Find where the given text appears and provide that cell's center as (X, Y) coordinate. 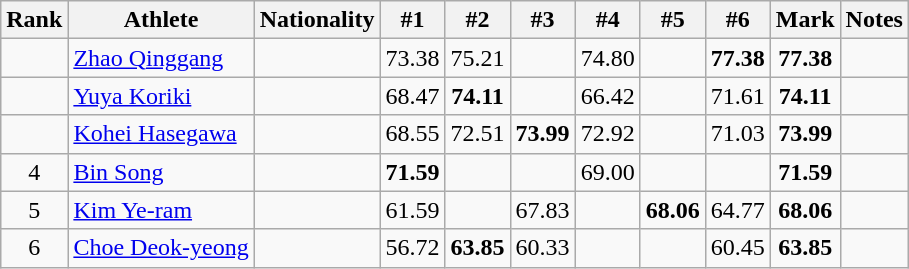
71.03 (738, 134)
#1 (412, 20)
72.92 (608, 134)
6 (34, 248)
#3 (542, 20)
Notes (874, 20)
61.59 (412, 210)
Athlete (161, 20)
60.45 (738, 248)
69.00 (608, 172)
66.42 (608, 96)
75.21 (478, 58)
#4 (608, 20)
73.38 (412, 58)
72.51 (478, 134)
#2 (478, 20)
#5 (672, 20)
Yuya Koriki (161, 96)
5 (34, 210)
68.47 (412, 96)
68.55 (412, 134)
Nationality (317, 20)
Kohei Hasegawa (161, 134)
64.77 (738, 210)
Zhao Qinggang (161, 58)
Bin Song (161, 172)
4 (34, 172)
Choe Deok-yeong (161, 248)
Kim Ye-ram (161, 210)
74.80 (608, 58)
#6 (738, 20)
Rank (34, 20)
71.61 (738, 96)
67.83 (542, 210)
Mark (805, 20)
56.72 (412, 248)
60.33 (542, 248)
